Locate the cell with the specified text and output its [X, Y] center coordinate. 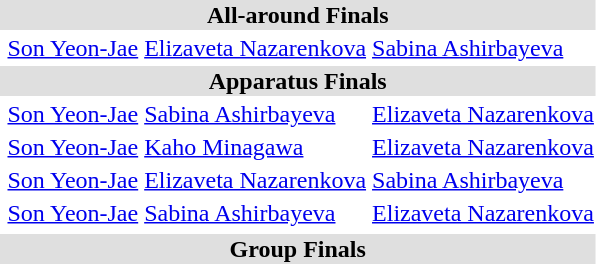
Group Finals [298, 249]
All-around Finals [298, 15]
Kaho Minagawa [256, 147]
Apparatus Finals [298, 81]
